From the cell containing the given text, extract its center point as [x, y] coordinate. 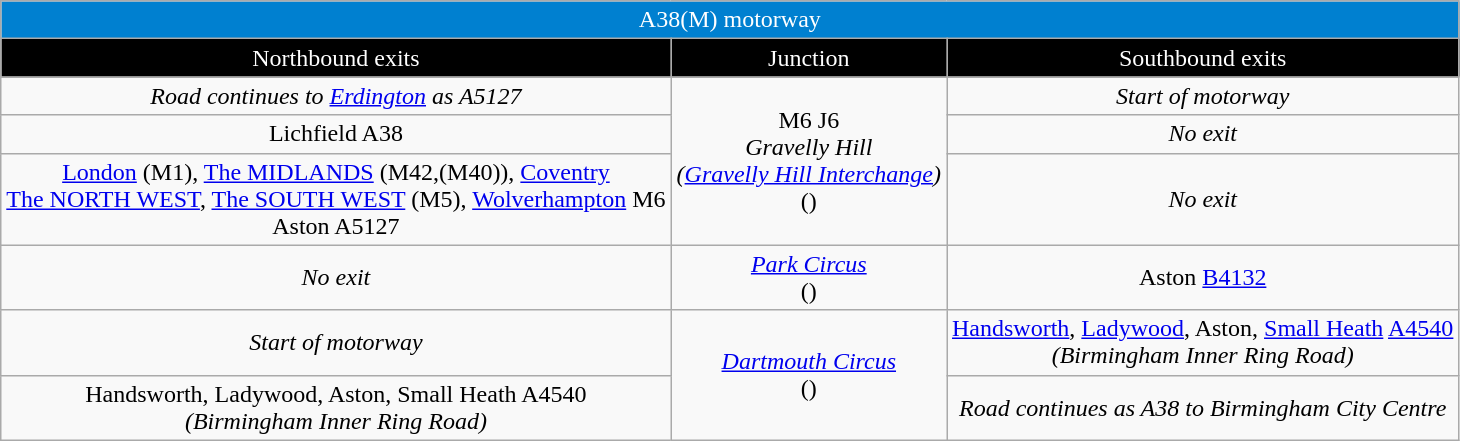
Road continues to Erdington as A5127 [336, 96]
Aston B4132 [1202, 278]
London (M1), The MIDLANDS (M42,(M40)), CoventryThe NORTH WEST, The SOUTH WEST (M5), Wolverhampton M6Aston A5127 [336, 199]
Park Circus() [808, 278]
Northbound exits [336, 58]
Southbound exits [1202, 58]
A38(M) motorway [730, 20]
Road continues as A38 to Birmingham City Centre [1202, 408]
Lichfield A38 [336, 134]
Junction [808, 58]
Dartmouth Circus() [808, 375]
M6 J6Gravelly Hill(Gravelly Hill Interchange)() [808, 161]
